Locate the cell with the specified text and output its [x, y] center coordinate. 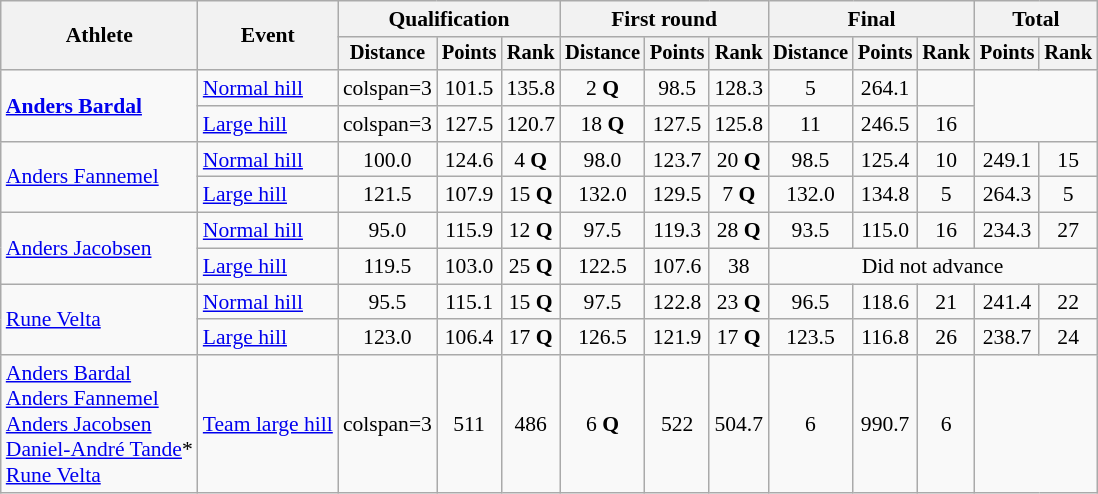
10 [946, 160]
135.8 [530, 88]
241.4 [1007, 302]
18 Q [602, 124]
Did not advance [932, 267]
119.5 [388, 267]
24 [1068, 338]
Athlete [100, 36]
115.0 [885, 231]
Anders Fannemel [100, 178]
134.8 [885, 195]
Anders Bardal [100, 106]
106.4 [469, 338]
125.8 [738, 124]
95.0 [388, 231]
129.5 [677, 195]
Team large hill [268, 424]
26 [946, 338]
6 Q [602, 424]
123.0 [388, 338]
124.6 [469, 160]
115.1 [469, 302]
122.5 [602, 267]
Total [1036, 19]
121.5 [388, 195]
First round [664, 19]
Final [872, 19]
95.5 [388, 302]
249.1 [1007, 160]
98.0 [602, 160]
7 Q [738, 195]
21 [946, 302]
96.5 [810, 302]
238.7 [1007, 338]
22 [1068, 302]
116.8 [885, 338]
264.1 [885, 88]
27 [1068, 231]
Anders BardalAnders FannemelAnders JacobsenDaniel-André Tande*Rune Velta [100, 424]
Qualification [449, 19]
15 [1068, 160]
504.7 [738, 424]
Rune Velta [100, 320]
234.3 [1007, 231]
Anders Jacobsen [100, 248]
28 Q [738, 231]
522 [677, 424]
115.9 [469, 231]
123.5 [810, 338]
122.8 [677, 302]
126.5 [602, 338]
4 Q [530, 160]
93.5 [810, 231]
128.3 [738, 88]
118.6 [885, 302]
123.7 [677, 160]
486 [530, 424]
120.7 [530, 124]
107.9 [469, 195]
125.4 [885, 160]
101.5 [469, 88]
121.9 [677, 338]
511 [469, 424]
23 Q [738, 302]
38 [738, 267]
264.3 [1007, 195]
119.3 [677, 231]
246.5 [885, 124]
11 [810, 124]
20 Q [738, 160]
Event [268, 36]
2 Q [602, 88]
12 Q [530, 231]
100.0 [388, 160]
107.6 [677, 267]
990.7 [885, 424]
103.0 [469, 267]
25 Q [530, 267]
